Determine the (x, y) coordinate at the center of the cell enclosing the given text.  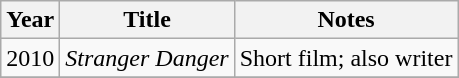
Notes (346, 20)
Stranger Danger (147, 58)
Title (147, 20)
2010 (30, 58)
Short film; also writer (346, 58)
Year (30, 20)
